Pinpoint the cell where the given text exists, returning its [x, y] midpoint coordinate. 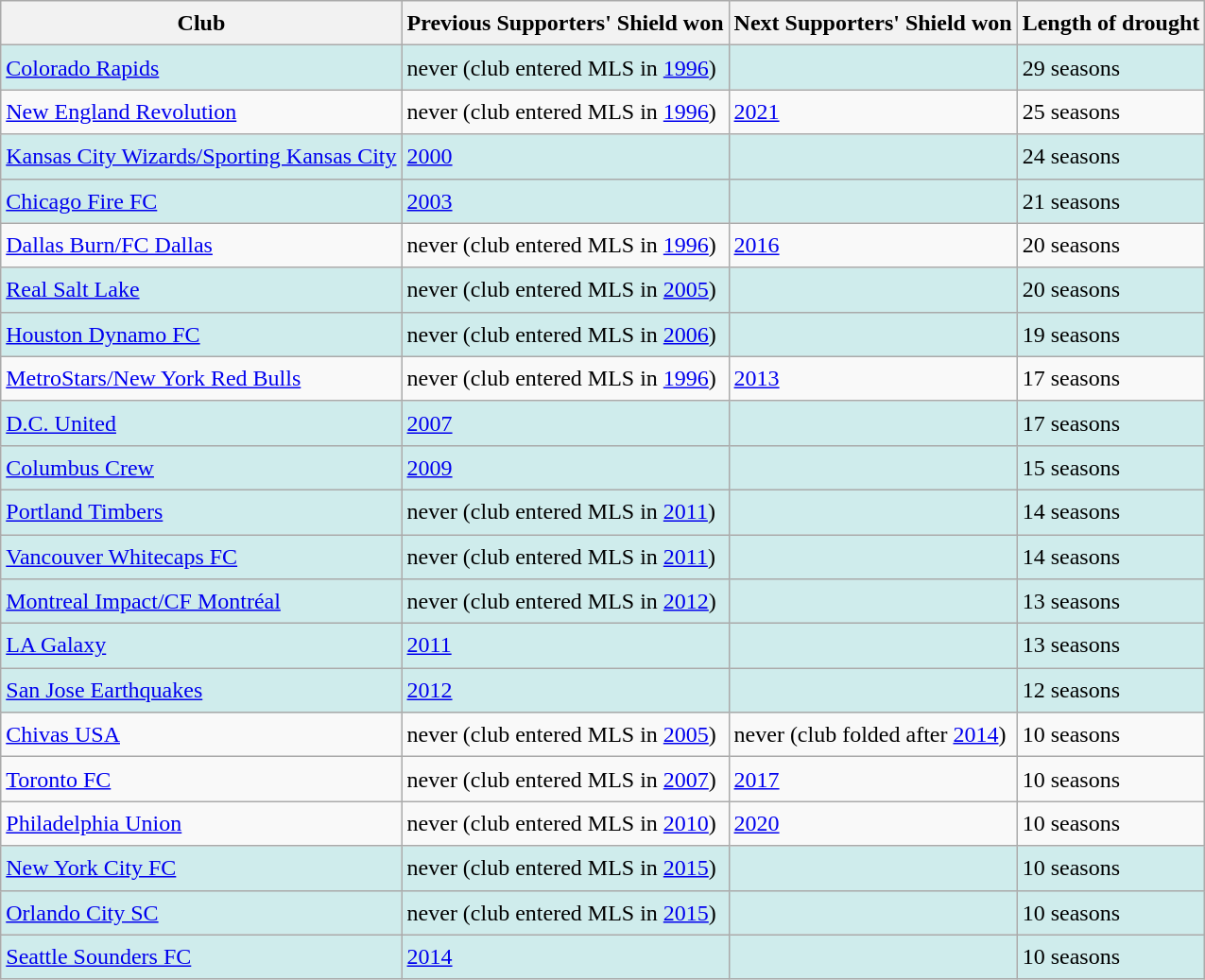
Portland Timbers [201, 512]
Club [201, 23]
2017 [873, 779]
29 seasons [1111, 68]
2013 [873, 378]
2012 [565, 690]
Next Supporters' Shield won [873, 23]
New York City FC [201, 868]
Philadelphia Union [201, 824]
2007 [565, 423]
Chicago Fire FC [201, 200]
Seattle Sounders FC [201, 956]
2020 [873, 824]
Length of drought [1111, 23]
24 seasons [1111, 157]
LA Galaxy [201, 646]
2000 [565, 157]
Dallas Burn/FC Dallas [201, 246]
Vancouver Whitecaps FC [201, 558]
Real Salt Lake [201, 289]
Chivas USA [201, 735]
Orlando City SC [201, 913]
12 seasons [1111, 690]
2016 [873, 246]
never (club entered MLS in 2006) [565, 335]
never (club entered MLS in 2007) [565, 779]
Kansas City Wizards/Sporting Kansas City [201, 157]
MetroStars/New York Red Bulls [201, 378]
2021 [873, 112]
21 seasons [1111, 200]
19 seasons [1111, 335]
never (club folded after 2014) [873, 735]
San Jose Earthquakes [201, 690]
2003 [565, 200]
never (club entered MLS in 2012) [565, 601]
2011 [565, 646]
D.C. United [201, 423]
Houston Dynamo FC [201, 335]
New England Revolution [201, 112]
never (club entered MLS in 2010) [565, 824]
2009 [565, 467]
25 seasons [1111, 112]
Colorado Rapids [201, 68]
Toronto FC [201, 779]
2014 [565, 956]
Previous Supporters' Shield won [565, 23]
15 seasons [1111, 467]
Montreal Impact/CF Montréal [201, 601]
Columbus Crew [201, 467]
